Capture the cell that displays the provided text and extract its (x, y) central coordinate. 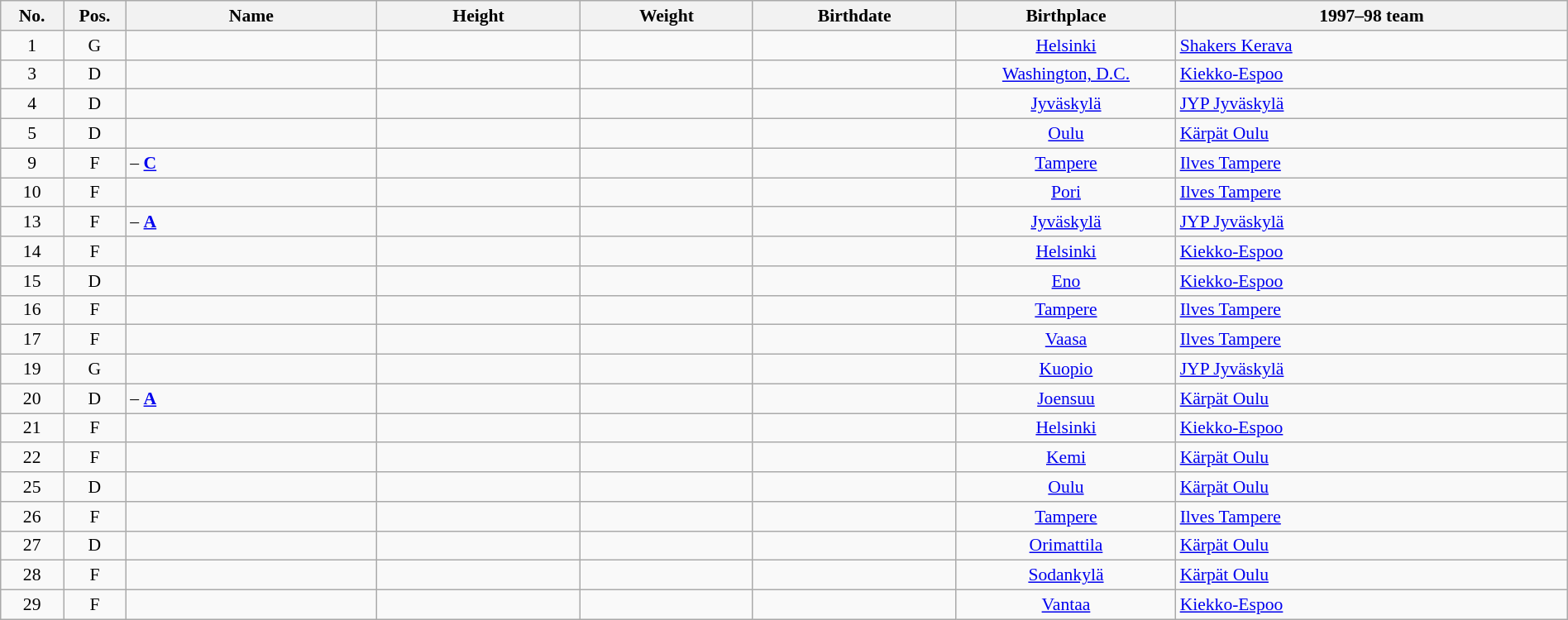
20 (32, 398)
Kuopio (1065, 370)
1997–98 team (1372, 16)
9 (32, 163)
27 (32, 546)
Eno (1065, 281)
15 (32, 281)
Birthdate (854, 16)
Sodankylä (1065, 575)
Vaasa (1065, 340)
Height (478, 16)
13 (32, 222)
14 (32, 251)
1 (32, 45)
19 (32, 370)
Pori (1065, 193)
Orimattila (1065, 546)
Kemi (1065, 458)
Joensuu (1065, 398)
25 (32, 487)
10 (32, 193)
4 (32, 104)
No. (32, 16)
26 (32, 517)
Vantaa (1065, 605)
Shakers Kerava (1372, 45)
17 (32, 340)
Washington, D.C. (1065, 74)
3 (32, 74)
Pos. (95, 16)
16 (32, 310)
5 (32, 134)
21 (32, 428)
29 (32, 605)
Weight (667, 16)
Name (251, 16)
28 (32, 575)
Birthplace (1065, 16)
22 (32, 458)
– C (251, 163)
